Detect which cell encompasses the target text, then output its (x, y) center coordinate. 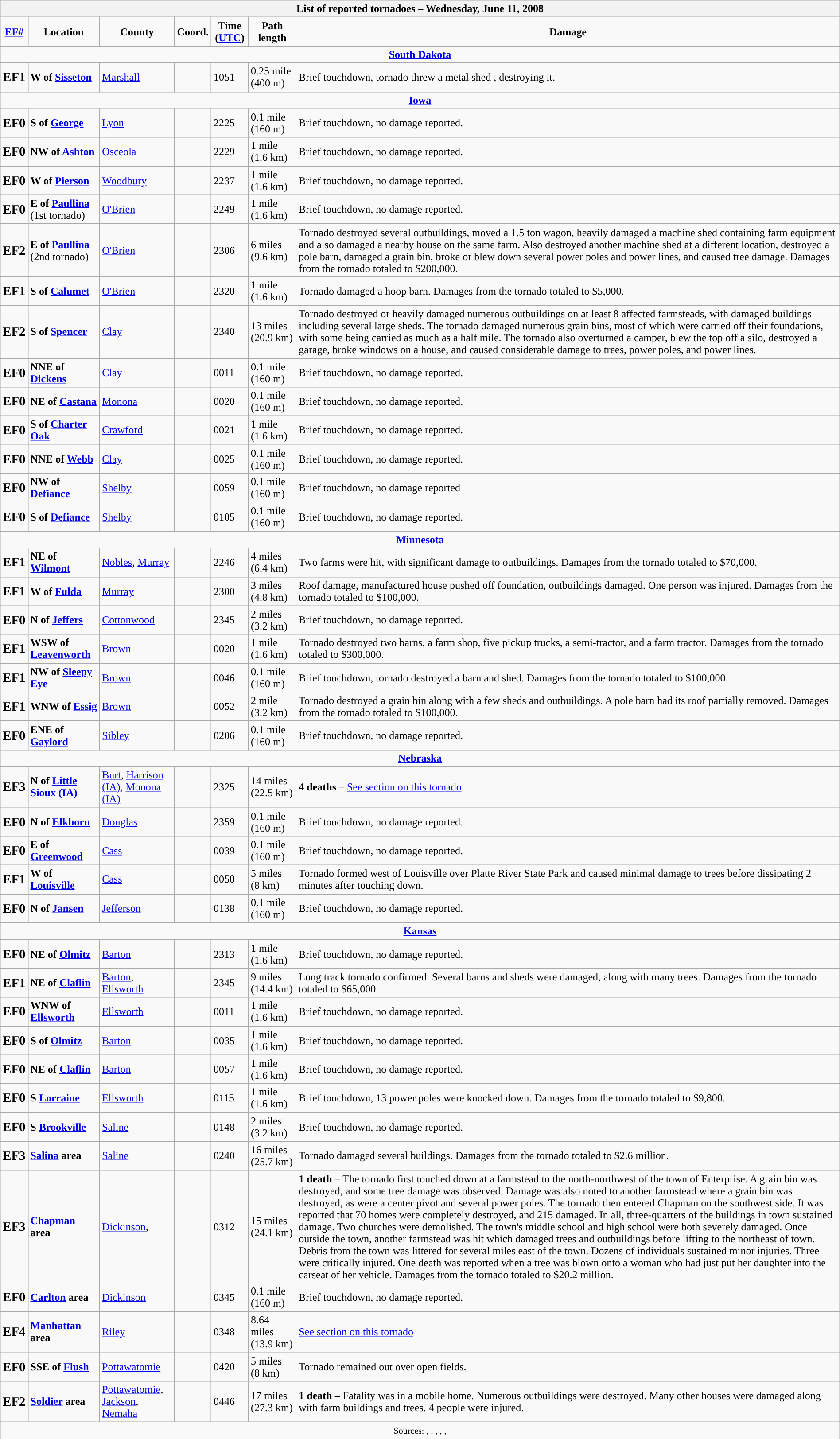
Nebraska (420, 758)
0105 (229, 517)
2300 (229, 591)
NNE of Dickens (64, 372)
2 mile(3.2 km) (272, 706)
Woodbury (137, 181)
S of Defiance (64, 517)
Coord. (193, 32)
Two farms were hit, with significant damage to outbuildings. Damages from the tornado totaled to $70,000. (568, 563)
Tornado damaged several buildings. Damages from the tornado totaled to $2.6 million. (568, 1155)
NE of Castana (64, 401)
See section on this tornado (568, 1332)
ENE of Gaylord (64, 735)
NE of Wilmont (64, 563)
0052 (229, 706)
South Dakota (420, 54)
14 miles(22.5 km) (272, 787)
0115 (229, 1098)
EF4 (14, 1332)
Sibley (137, 735)
2340 (229, 331)
Salina area (64, 1155)
Dickinson, (137, 1226)
Douglas (137, 821)
S of George (64, 123)
Time (UTC) (229, 32)
Brief touchdown, tornado destroyed a barn and shed. Damages from the tornado totaled to $100,000. (568, 678)
NE of Olmitz (64, 954)
Nobles, Murray (137, 563)
2320 (229, 291)
Sources: , , , , , (420, 1431)
NW of Sleepy Eye (64, 678)
0.25 mile(400 m) (272, 77)
S of Calumet (64, 291)
0206 (229, 735)
Damage (568, 32)
Brief touchdown, 13 power poles were knocked down. Damages from the tornado totaled to $9,800. (568, 1098)
WNW of Essig (64, 706)
Chapman area (64, 1226)
Minnesota (420, 540)
0046 (229, 678)
Location (64, 32)
0312 (229, 1226)
0050 (229, 880)
0446 (229, 1402)
Tornado destroyed two barns, a farm shop, five pickup trucks, a semi-tractor, and a farm tractor. Damages from the tornado totaled to $300,000. (568, 649)
2313 (229, 954)
Osceola (137, 152)
W of Pierson (64, 181)
W of Louisville (64, 880)
E of Paullina (2nd tornado) (64, 250)
Brief touchdown, no damage reported (568, 488)
0021 (229, 431)
Lyon (137, 123)
2359 (229, 821)
N of Jansen (64, 908)
0059 (229, 488)
0240 (229, 1155)
13 miles(20.9 km) (272, 331)
Cottonwood (137, 620)
Long track tornado confirmed. Several barns and sheds were damaged, along with many trees. Damages from the tornado totaled to $65,000. (568, 983)
4 deaths – See section on this tornado (568, 787)
0035 (229, 1040)
S of Charter Oak (64, 431)
WSW of Leavenworth (64, 649)
N of Little Sioux (IA) (64, 787)
2249 (229, 209)
Riley (137, 1332)
0345 (229, 1297)
Path length (272, 32)
0039 (229, 851)
S Lorraine (64, 1098)
Pottawatomie (137, 1366)
Manhattan area (64, 1332)
E of Paullina (1st tornado) (64, 209)
Crawford (137, 431)
Monona (137, 401)
8.64 miles(13.9 km) (272, 1332)
W of Sisseton (64, 77)
Barton, Ellsworth (137, 983)
N of Elkhorn (64, 821)
2325 (229, 787)
Jefferson (137, 908)
0025 (229, 459)
S of Spencer (64, 331)
17 miles(27.3 km) (272, 1402)
6 miles(9.6 km) (272, 250)
Tornado remained out over open fields. (568, 1366)
NNE of Webb (64, 459)
NW of Defiance (64, 488)
3 miles(4.8 km) (272, 591)
W of Fulda (64, 591)
NW of Ashton (64, 152)
County (137, 32)
N of Jeffers (64, 620)
0348 (229, 1332)
WNW of Ellsworth (64, 1012)
Tornado damaged a hoop barn. Damages from the tornado totaled to $5,000. (568, 291)
Tornado formed west of Louisville over Platte River State Park and caused minimal damage to trees before dissipating 2 minutes after touching down. (568, 880)
2306 (229, 250)
Burt, Harrison (IA), Monona (IA) (137, 787)
S of Olmitz (64, 1040)
Iowa (420, 100)
0420 (229, 1366)
Dickinson (137, 1297)
2229 (229, 152)
Carlton area (64, 1297)
4 miles(6.4 km) (272, 563)
Roof damage, manufactured house pushed off foundation, outbuildings damaged. One person was injured. Damages from the tornado totaled to $100,000. (568, 591)
Soldier area (64, 1402)
SSE of Flush (64, 1366)
2225 (229, 123)
S Brookville (64, 1127)
9 miles(14.4 km) (272, 983)
0138 (229, 908)
0148 (229, 1127)
Pottawatomie, Jackson, Nemaha (137, 1402)
16 miles(25.7 km) (272, 1155)
2237 (229, 181)
2246 (229, 563)
Marshall (137, 77)
0057 (229, 1070)
List of reported tornadoes – Wednesday, June 11, 2008 (420, 9)
15 miles(24.1 km) (272, 1226)
EF# (14, 32)
Murray (137, 591)
E of Greenwood (64, 851)
Brief touchdown, tornado threw a metal shed , destroying it. (568, 77)
1051 (229, 77)
Kansas (420, 931)
